Detect which cell encompasses the target text, then output its (X, Y) center coordinate. 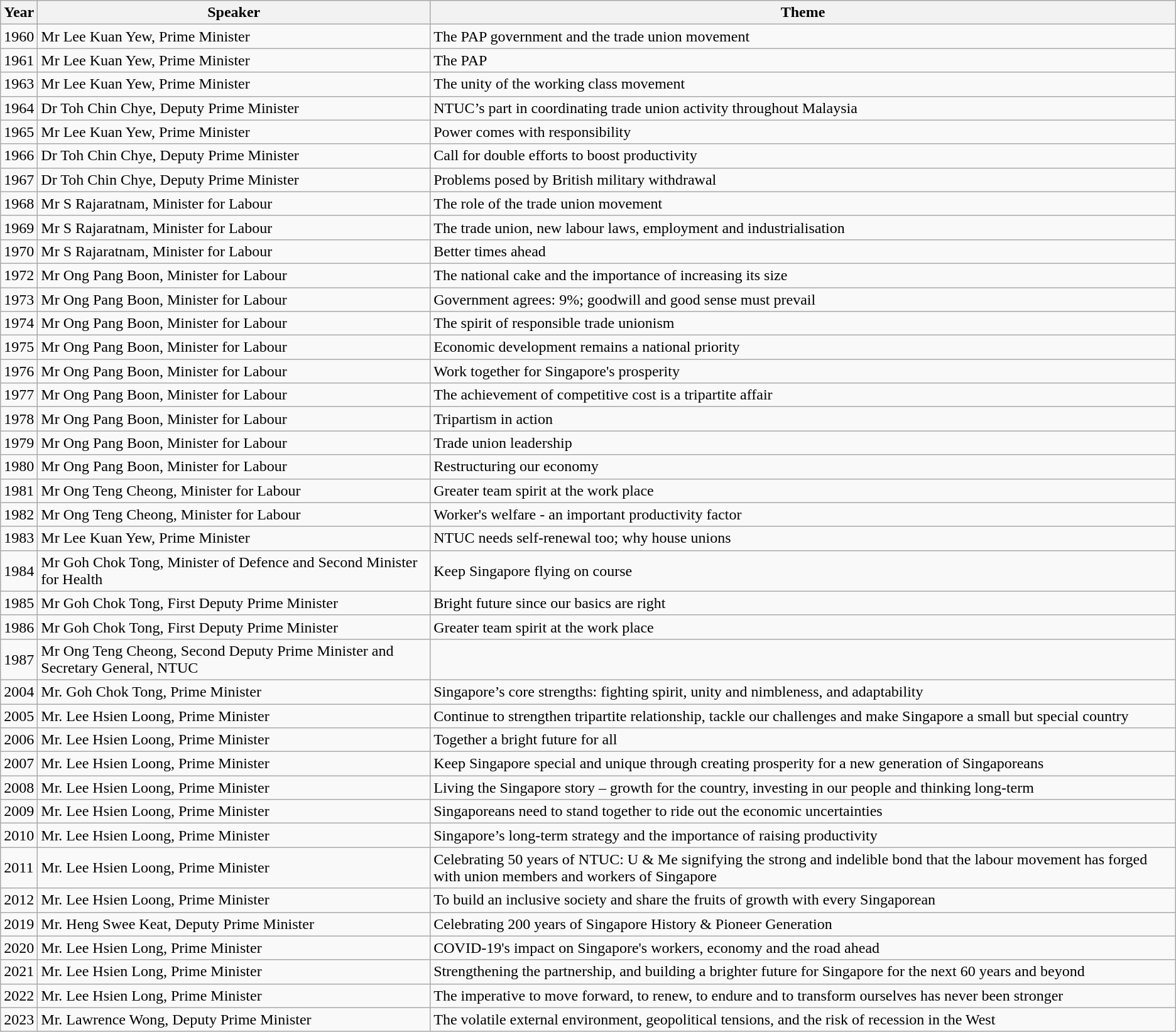
Mr Ong Teng Cheong, Second Deputy Prime Minister and Secretary General, NTUC (234, 660)
1973 (19, 300)
1983 (19, 538)
Mr. Goh Chok Tong, Prime Minister (234, 692)
Singapore’s core strengths: fighting spirit, unity and nimbleness, and adaptability (803, 692)
Mr. Lawrence Wong, Deputy Prime Minister (234, 1019)
Tripartism in action (803, 419)
1977 (19, 395)
The PAP (803, 60)
2022 (19, 996)
The unity of the working class movement (803, 84)
Living the Singapore story – growth for the country, investing in our people and thinking long-term (803, 788)
NTUC’s part in coordinating trade union activity throughout Malaysia (803, 108)
1976 (19, 371)
1967 (19, 180)
Mr Goh Chok Tong, Minister of Defence and Second Minister for Health (234, 570)
Keep Singapore special and unique through creating prosperity for a new generation of Singaporeans (803, 764)
2005 (19, 715)
Singaporeans need to stand together to ride out the economic uncertainties (803, 812)
The spirit of responsible trade unionism (803, 323)
Singapore’s long-term strategy and the importance of raising productivity (803, 835)
The achievement of competitive cost is a tripartite affair (803, 395)
Power comes with responsibility (803, 132)
1981 (19, 491)
2019 (19, 924)
2021 (19, 972)
2007 (19, 764)
1972 (19, 275)
Year (19, 13)
Problems posed by British military withdrawal (803, 180)
1984 (19, 570)
Economic development remains a national priority (803, 347)
Government agrees: 9%; goodwill and good sense must prevail (803, 300)
1974 (19, 323)
1980 (19, 467)
The trade union, new labour laws, employment and industrialisation (803, 227)
Worker's welfare - an important productivity factor (803, 514)
2004 (19, 692)
Work together for Singapore's prosperity (803, 371)
Continue to strengthen tripartite relationship, tackle our challenges and make Singapore a small but special country (803, 715)
2011 (19, 868)
Mr. Heng Swee Keat, Deputy Prime Minister (234, 924)
NTUC needs self-renewal too; why house unions (803, 538)
1985 (19, 603)
Theme (803, 13)
Better times ahead (803, 251)
1964 (19, 108)
The role of the trade union movement (803, 204)
1961 (19, 60)
Speaker (234, 13)
Together a bright future for all (803, 740)
1969 (19, 227)
Celebrating 200 years of Singapore History & Pioneer Generation (803, 924)
2008 (19, 788)
2023 (19, 1019)
The PAP government and the trade union movement (803, 36)
To build an inclusive society and share the fruits of growth with every Singaporean (803, 900)
Bright future since our basics are right (803, 603)
2009 (19, 812)
Restructuring our economy (803, 467)
1965 (19, 132)
1966 (19, 156)
Trade union leadership (803, 443)
2020 (19, 948)
1975 (19, 347)
1960 (19, 36)
Call for double efforts to boost productivity (803, 156)
1987 (19, 660)
The national cake and the importance of increasing its size (803, 275)
Keep Singapore flying on course (803, 570)
Strengthening the partnership, and building a brighter future for Singapore for the next 60 years and beyond (803, 972)
The volatile external environment, geopolitical tensions, and the risk of recession in the West (803, 1019)
2010 (19, 835)
The imperative to move forward, to renew, to endure and to transform ourselves has never been stronger (803, 996)
1970 (19, 251)
2006 (19, 740)
1982 (19, 514)
1986 (19, 627)
1968 (19, 204)
1979 (19, 443)
1978 (19, 419)
COVID-19's impact on Singapore's workers, economy and the road ahead (803, 948)
2012 (19, 900)
1963 (19, 84)
